From the cell containing the given text, extract its center point as (x, y) coordinate. 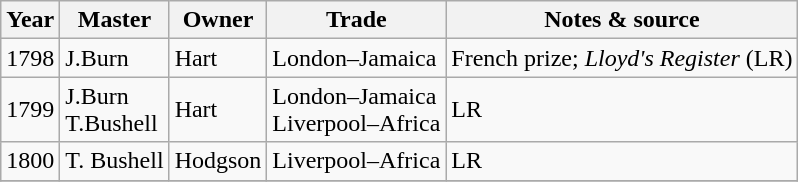
Hodgson (218, 161)
J.BurnT.Bushell (114, 110)
French prize; Lloyd's Register (LR) (622, 58)
Notes & source (622, 20)
T. Bushell (114, 161)
London–JamaicaLiverpool–Africa (356, 110)
Trade (356, 20)
London–Jamaica (356, 58)
Owner (218, 20)
Master (114, 20)
1799 (30, 110)
1798 (30, 58)
1800 (30, 161)
Year (30, 20)
J.Burn (114, 58)
Liverpool–Africa (356, 161)
